Pinpoint the cell where the given text exists, returning its [X, Y] midpoint coordinate. 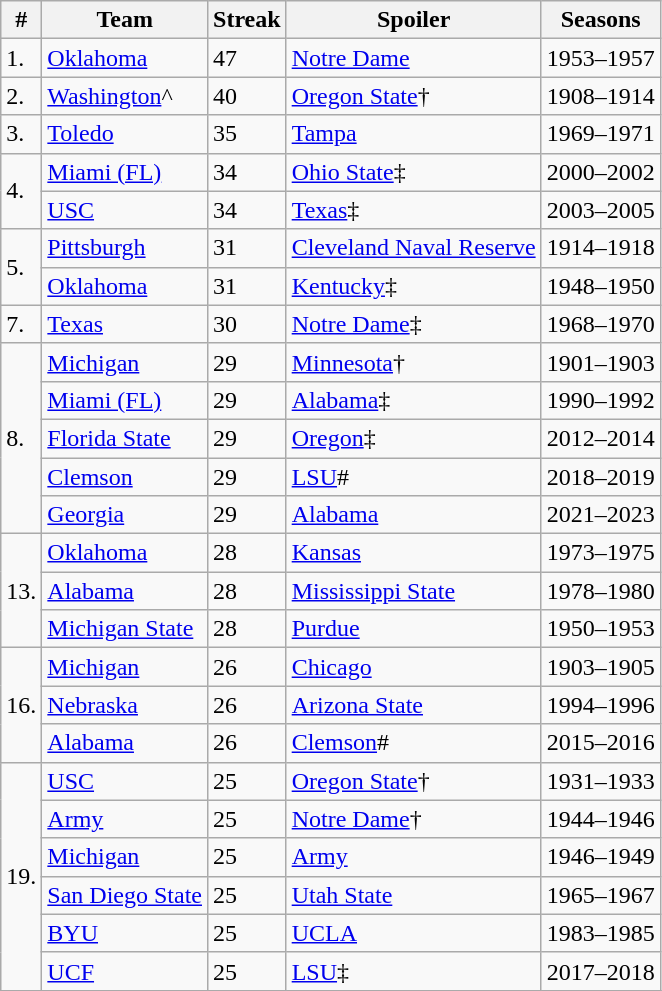
5. [22, 267]
1983–1985 [600, 933]
Spoiler [414, 20]
Oregon‡ [414, 438]
Florida State [125, 438]
LSU# [414, 477]
2000–2002 [600, 172]
3. [22, 134]
Clemson [125, 477]
1965–1967 [600, 895]
Alabama‡ [414, 400]
Purdue [414, 629]
1978–1980 [600, 591]
Team [125, 20]
1914–1918 [600, 248]
13. [22, 591]
1944–1946 [600, 819]
UCF [125, 971]
Toledo [125, 134]
1968–1970 [600, 324]
2012–2014 [600, 438]
LSU‡ [414, 971]
2. [22, 96]
4. [22, 191]
Kansas [414, 553]
San Diego State [125, 895]
Notre Dame [414, 58]
Kentucky‡ [414, 286]
1908–1914 [600, 96]
Pittsburgh [125, 248]
1969–1971 [600, 134]
Minnesota† [414, 362]
2015–2016 [600, 743]
1994–1996 [600, 705]
1901–1903 [600, 362]
1948–1950 [600, 286]
Chicago [414, 667]
7. [22, 324]
1931–1933 [600, 781]
UCLA [414, 933]
BYU [125, 933]
2021–2023 [600, 515]
1950–1953 [600, 629]
30 [248, 324]
Texas‡ [414, 210]
Nebraska [125, 705]
Texas [125, 324]
Seasons [600, 20]
Cleveland Naval Reserve [414, 248]
1973–1975 [600, 553]
1946–1949 [600, 857]
1. [22, 58]
Georgia [125, 515]
1903–1905 [600, 667]
16. [22, 705]
1953–1957 [600, 58]
47 [248, 58]
Michigan State [125, 629]
2018–2019 [600, 477]
Notre Dame‡ [414, 324]
Washington^ [125, 96]
2003–2005 [600, 210]
Utah State [414, 895]
Streak [248, 20]
40 [248, 96]
35 [248, 134]
8. [22, 438]
19. [22, 876]
1990–1992 [600, 400]
Notre Dame† [414, 819]
Mississippi State [414, 591]
Tampa [414, 134]
Clemson# [414, 743]
# [22, 20]
Ohio State‡ [414, 172]
2017–2018 [600, 971]
Arizona State [414, 705]
